Determine the [X, Y] coordinate at the center of the cell enclosing the given text.  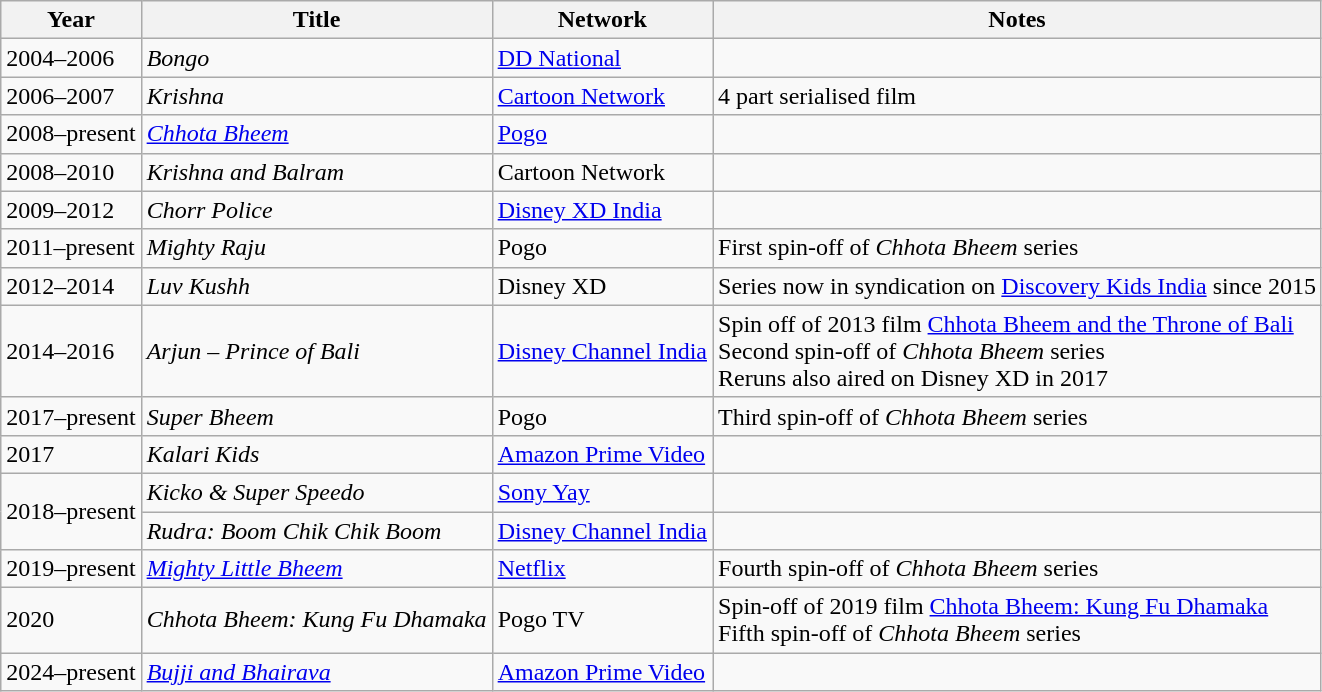
Title [316, 20]
Netflix [602, 569]
2017–present [71, 416]
Rudra: Boom Chik Chik Boom [316, 531]
2014–2016 [71, 351]
Disney XD India [602, 210]
Notes [1016, 20]
2017 [71, 454]
2008–2010 [71, 172]
Mighty Little Bheem [316, 569]
Bongo [316, 58]
Krishna and Balram [316, 172]
Chhota Bheem [316, 134]
2011–present [71, 248]
Spin-off of 2019 film Chhota Bheem: Kung Fu DhamakaFifth spin-off of Chhota Bheem series [1016, 620]
2012–2014 [71, 286]
Arjun – Prince of Bali [316, 351]
Mighty Raju [316, 248]
First spin-off of Chhota Bheem series [1016, 248]
Kicko & Super Speedo [316, 492]
2019–present [71, 569]
Pogo TV [602, 620]
Bujji and Bhairava [316, 672]
Spin off of 2013 film Chhota Bheem and the Throne of BaliSecond spin-off of Chhota Bheem seriesReruns also aired on Disney XD in 2017 [1016, 351]
Sony Yay [602, 492]
2020 [71, 620]
Chhota Bheem: Kung Fu Dhamaka [316, 620]
Fourth spin-off of Chhota Bheem series [1016, 569]
2008–present [71, 134]
2004–2006 [71, 58]
Super Bheem [316, 416]
Third spin-off of Chhota Bheem series [1016, 416]
Series now in syndication on Discovery Kids India since 2015 [1016, 286]
DD National [602, 58]
Year [71, 20]
2024–present [71, 672]
Disney XD [602, 286]
Kalari Kids [316, 454]
Network [602, 20]
2009–2012 [71, 210]
Krishna [316, 96]
2006–2007 [71, 96]
Chorr Police [316, 210]
Luv Kushh [316, 286]
2018–present [71, 511]
4 part serialised film [1016, 96]
